Pinpoint the cell where the given text exists, returning its [x, y] midpoint coordinate. 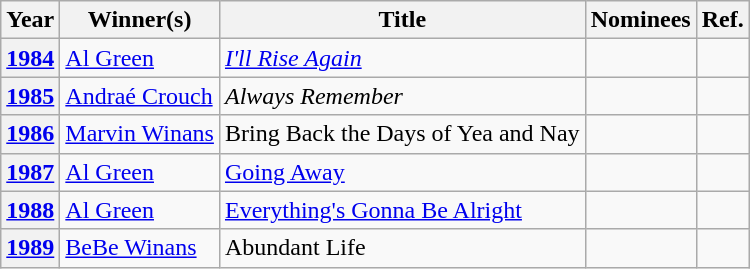
1989 [30, 248]
Nominees [640, 20]
Andraé Crouch [140, 96]
Bring Back the Days of Yea and Nay [402, 134]
Abundant Life [402, 248]
Always Remember [402, 96]
Title [402, 20]
1984 [30, 58]
Ref. [722, 20]
1988 [30, 210]
1985 [30, 96]
Winner(s) [140, 20]
1986 [30, 134]
Going Away [402, 172]
Marvin Winans [140, 134]
Everything's Gonna Be Alright [402, 210]
Year [30, 20]
1987 [30, 172]
BeBe Winans [140, 248]
I'll Rise Again [402, 58]
